Search for the cell housing the specified text and yield its [X, Y] center coordinate. 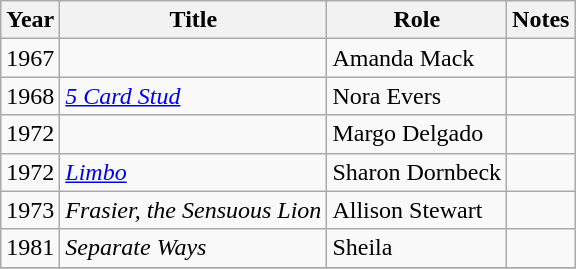
Amanda Mack [417, 58]
Frasier, the Sensuous Lion [194, 210]
Notes [541, 20]
Year [30, 20]
1968 [30, 96]
Role [417, 20]
Limbo [194, 172]
Sharon Dornbeck [417, 172]
1967 [30, 58]
1973 [30, 210]
1981 [30, 248]
Title [194, 20]
Sheila [417, 248]
Nora Evers [417, 96]
Allison Stewart [417, 210]
Separate Ways [194, 248]
Margo Delgado [417, 134]
5 Card Stud [194, 96]
